Pinpoint the cell where the given text exists, returning its [X, Y] midpoint coordinate. 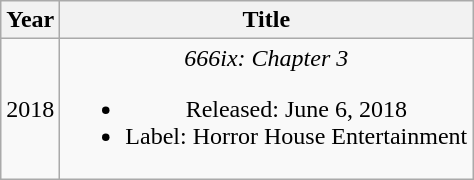
2018 [30, 109]
666ix: Chapter 3Released: June 6, 2018Label: Horror House Entertainment [266, 109]
Year [30, 20]
Title [266, 20]
